From the cell containing the given text, extract its center point as [x, y] coordinate. 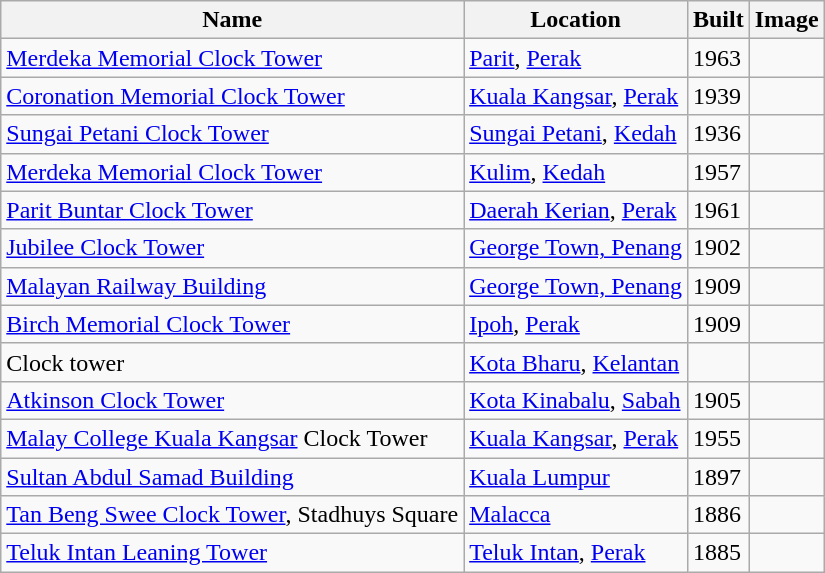
1885 [718, 553]
1957 [718, 172]
1897 [718, 477]
Birch Memorial Clock Tower [232, 324]
Sungai Petani, Kedah [576, 134]
Sungai Petani Clock Tower [232, 134]
Kulim, Kedah [576, 172]
Location [576, 20]
1961 [718, 210]
Daerah Kerian, Perak [576, 210]
Built [718, 20]
Clock tower [232, 362]
Kota Bharu, Kelantan [576, 362]
Teluk Intan, Perak [576, 553]
1963 [718, 58]
Malayan Railway Building [232, 286]
Parit, Perak [576, 58]
1939 [718, 96]
Parit Buntar Clock Tower [232, 210]
1905 [718, 400]
1902 [718, 248]
Kuala Lumpur [576, 477]
Jubilee Clock Tower [232, 248]
Ipoh, Perak [576, 324]
Sultan Abdul Samad Building [232, 477]
Malacca [576, 515]
Name [232, 20]
1886 [718, 515]
Tan Beng Swee Clock Tower, Stadhuys Square [232, 515]
Coronation Memorial Clock Tower [232, 96]
Atkinson Clock Tower [232, 400]
1955 [718, 438]
Malay College Kuala Kangsar Clock Tower [232, 438]
Kota Kinabalu, Sabah [576, 400]
1936 [718, 134]
Teluk Intan Leaning Tower [232, 553]
Image [786, 20]
